Capture the cell that displays the provided text and extract its [X, Y] central coordinate. 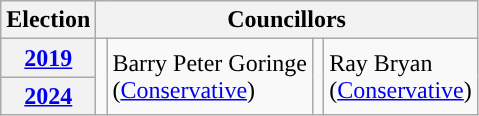
Councillors [286, 20]
2024 [48, 96]
Election [48, 20]
2019 [48, 58]
Barry Peter Goringe(Conservative) [210, 77]
Ray Bryan(Conservative) [401, 77]
